Return the [X, Y] coordinate for the center point of the cell that contains the specified text.  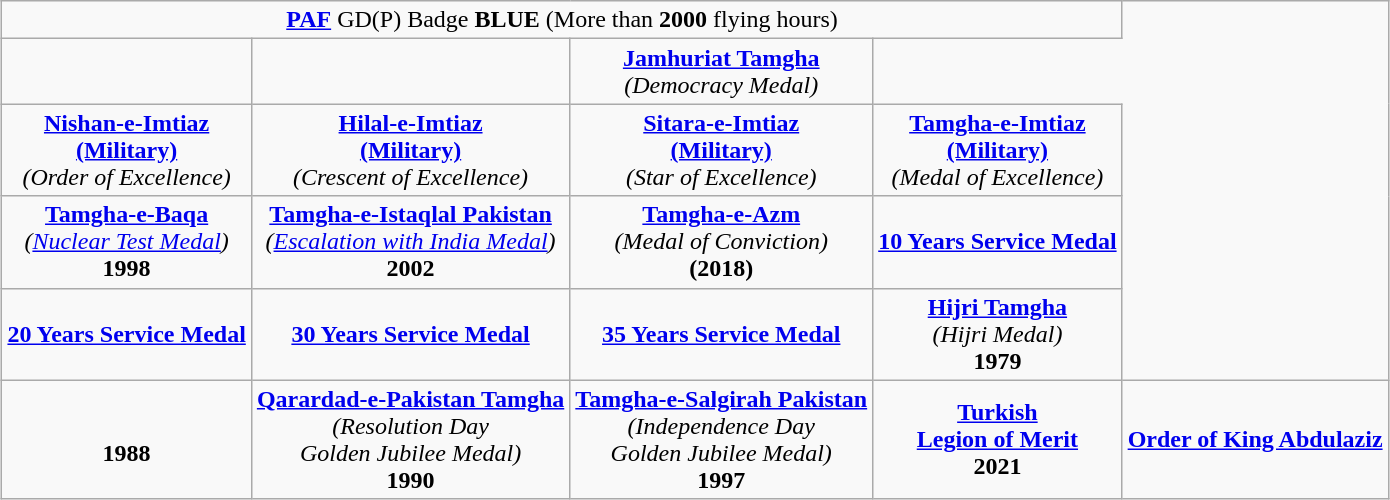
Hijri Tamgha(Hijri Medal)1979 [998, 334]
35 Years Service Medal [722, 334]
20 Years Service Medal [126, 334]
Sitara-e-Imtiaz(Military)(Star of Excellence) [722, 150]
PAF GD(P) Badge BLUE (More than 2000 flying hours) [562, 20]
Order of King Abdulaziz [1255, 440]
Tamgha-e-Salgirah Pakistan(Independence DayGolden Jubilee Medal)1997 [722, 440]
1988 [126, 440]
Nishan-e-Imtiaz(Military)(Order of Excellence) [126, 150]
10 Years Service Medal [998, 242]
Qarardad-e-Pakistan Tamgha(Resolution DayGolden Jubilee Medal)1990 [410, 440]
Jamhuriat Tamgha(Democracy Medal) [722, 72]
Tamgha-e-Azm(Medal of Conviction)(2018) [722, 242]
30 Years Service Medal [410, 334]
Tamgha-e-Imtiaz(Military)(Medal of Excellence) [998, 150]
Tamgha-e-Istaqlal Pakistan(Escalation with India Medal)2002 [410, 242]
Tamgha-e-Baqa(Nuclear Test Medal)1998 [126, 242]
TurkishLegion of Merit2021 [998, 440]
Hilal-e-Imtiaz(Military)(Crescent of Excellence) [410, 150]
